Output the (X, Y) coordinate of the center of the cell containing the given text.  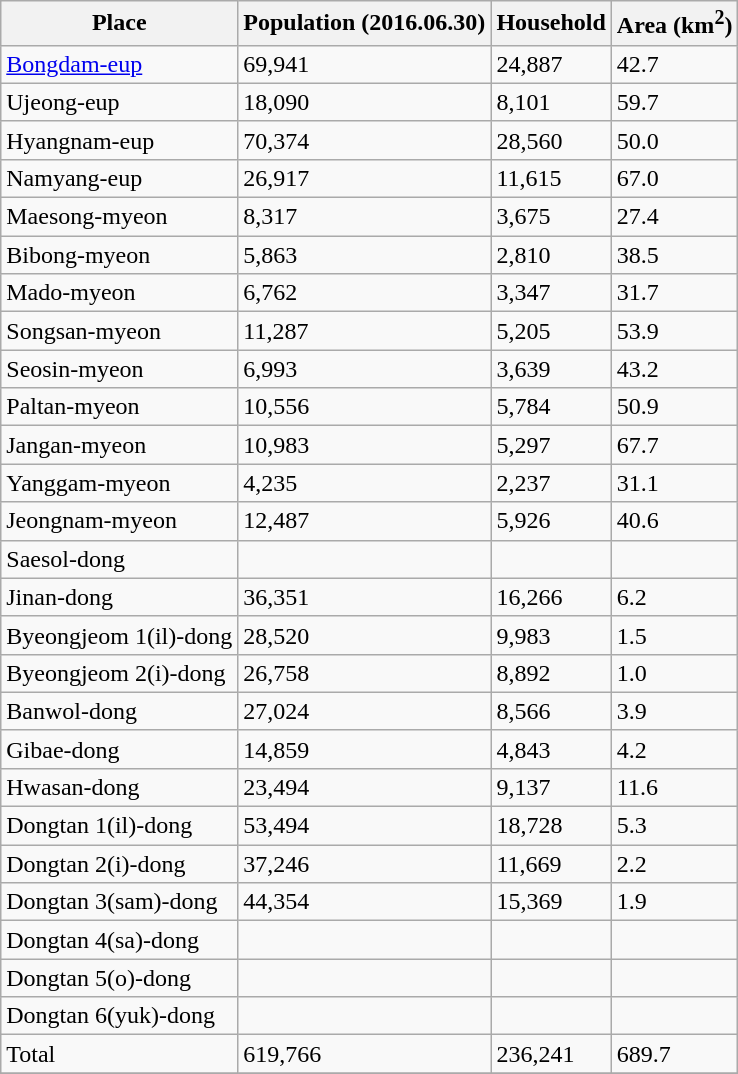
5,297 (551, 445)
23,494 (364, 787)
3,347 (551, 293)
38.5 (674, 255)
27.4 (674, 217)
Songsan-myeon (120, 331)
Byeongjeom 1(il)-dong (120, 635)
Hyangnam-eup (120, 140)
Area (km2) (674, 24)
10,556 (364, 407)
Ujeong-eup (120, 102)
Dongtan 6(yuk)-dong (120, 1016)
67.7 (674, 445)
Household (551, 24)
50.9 (674, 407)
37,246 (364, 864)
36,351 (364, 597)
43.2 (674, 369)
Namyang-eup (120, 178)
Place (120, 24)
40.6 (674, 521)
24,887 (551, 64)
8,892 (551, 673)
3,639 (551, 369)
28,560 (551, 140)
Dongtan 3(sam)-dong (120, 902)
42.7 (674, 64)
5,205 (551, 331)
6,762 (364, 293)
Population (2016.06.30) (364, 24)
18,728 (551, 826)
4.2 (674, 749)
Jinan-dong (120, 597)
28,520 (364, 635)
18,090 (364, 102)
5,863 (364, 255)
44,354 (364, 902)
Mado-myeon (120, 293)
70,374 (364, 140)
2,237 (551, 483)
15,369 (551, 902)
59.7 (674, 102)
Dongtan 4(sa)-dong (120, 940)
3.9 (674, 711)
3,675 (551, 217)
8,317 (364, 217)
Total (120, 1054)
Banwol-dong (120, 711)
5,926 (551, 521)
619,766 (364, 1054)
8,101 (551, 102)
4,235 (364, 483)
6.2 (674, 597)
689.7 (674, 1054)
31.1 (674, 483)
50.0 (674, 140)
2.2 (674, 864)
11,615 (551, 178)
67.0 (674, 178)
9,137 (551, 787)
5,784 (551, 407)
8,566 (551, 711)
26,758 (364, 673)
2,810 (551, 255)
Saesol-dong (120, 559)
Jangan-myeon (120, 445)
Seosin-myeon (120, 369)
Bongdam-eup (120, 64)
11.6 (674, 787)
11,669 (551, 864)
6,993 (364, 369)
9,983 (551, 635)
26,917 (364, 178)
5.3 (674, 826)
14,859 (364, 749)
53,494 (364, 826)
53.9 (674, 331)
Dongtan 1(il)-dong (120, 826)
Hwasan-dong (120, 787)
Paltan-myeon (120, 407)
Bibong-myeon (120, 255)
Jeongnam-myeon (120, 521)
Gibae-dong (120, 749)
Maesong-myeon (120, 217)
1.5 (674, 635)
31.7 (674, 293)
Byeongjeom 2(i)-dong (120, 673)
Dongtan 2(i)-dong (120, 864)
4,843 (551, 749)
16,266 (551, 597)
Yanggam-myeon (120, 483)
1.9 (674, 902)
11,287 (364, 331)
236,241 (551, 1054)
1.0 (674, 673)
69,941 (364, 64)
27,024 (364, 711)
Dongtan 5(o)-dong (120, 978)
12,487 (364, 521)
10,983 (364, 445)
